Capture the cell that displays the provided text and extract its (X, Y) central coordinate. 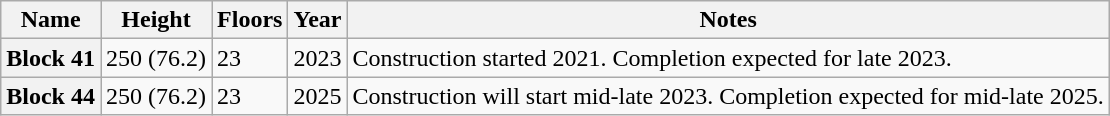
Construction will start mid-late 2023. Completion expected for mid-late 2025. (728, 96)
Floors (250, 20)
Block 41 (51, 58)
Height (156, 20)
Block 44 (51, 96)
Notes (728, 20)
Construction started 2021. Completion expected for late 2023. (728, 58)
2025 (318, 96)
2023 (318, 58)
Year (318, 20)
Name (51, 20)
